Determine the [x, y] coordinate at the center of the cell enclosing the given text.  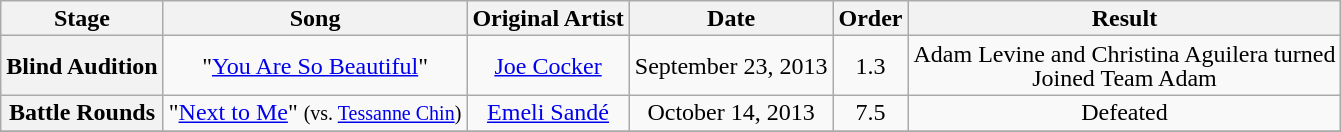
Stage [82, 18]
October 14, 2013 [731, 114]
Joe Cocker [548, 66]
Emeli Sandé [548, 114]
Original Artist [548, 18]
Adam Levine and Christina Aguilera turnedJoined Team Adam [1124, 66]
Song [315, 18]
"You Are So Beautiful" [315, 66]
Defeated [1124, 114]
Result [1124, 18]
7.5 [870, 114]
September 23, 2013 [731, 66]
Battle Rounds [82, 114]
Order [870, 18]
"Next to Me" (vs. Tessanne Chin) [315, 114]
Date [731, 18]
1.3 [870, 66]
Blind Audition [82, 66]
